For the text-containing cell, return its midpoint in (X, Y) coordinate format. 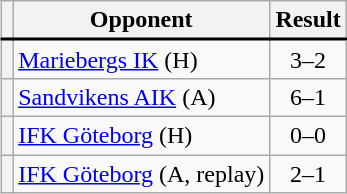
0–0 (308, 135)
IFK Göteborg (A, replay) (142, 173)
IFK Göteborg (H) (142, 135)
Sandvikens AIK (A) (142, 97)
Opponent (142, 20)
3–2 (308, 60)
Result (308, 20)
6–1 (308, 97)
Mariebergs IK (H) (142, 60)
2–1 (308, 173)
